Extract the [X, Y] coordinate from the center of the cell holding the provided text.  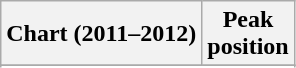
Peakposition [248, 34]
Chart (2011–2012) [102, 34]
